Provide the (x, y) coordinate of the cell's center where the given text is located.  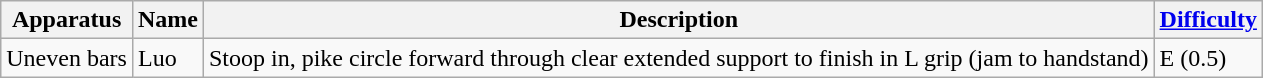
Luo (168, 58)
Stoop in, pike circle forward through clear extended support to finish in L grip (jam to handstand) (678, 58)
Uneven bars (67, 58)
E (0.5) (1208, 58)
Name (168, 20)
Difficulty (1208, 20)
Apparatus (67, 20)
Description (678, 20)
